Pinpoint the cell where the given text exists, returning its (x, y) midpoint coordinate. 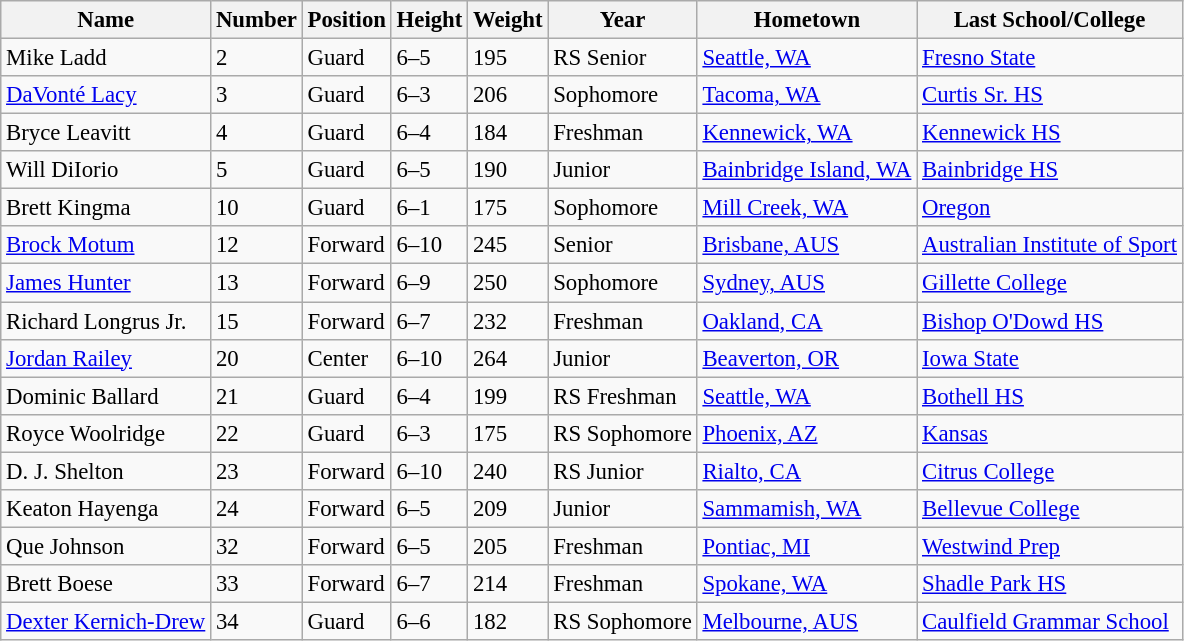
D. J. Shelton (106, 471)
Fresno State (1050, 58)
206 (508, 95)
Name (106, 20)
6–1 (429, 208)
Sydney, AUS (807, 283)
22 (257, 433)
240 (508, 471)
205 (508, 546)
6–9 (429, 283)
2 (257, 58)
Bothell HS (1050, 396)
Bainbridge Island, WA (807, 170)
190 (508, 170)
Rialto, CA (807, 471)
214 (508, 584)
Oakland, CA (807, 321)
Position (346, 20)
Caulfield Grammar School (1050, 621)
Height (429, 20)
Bellevue College (1050, 509)
Westwind Prep (1050, 546)
DaVonté Lacy (106, 95)
Will DiIorio (106, 170)
Australian Institute of Sport (1050, 245)
5 (257, 170)
Que Johnson (106, 546)
Spokane, WA (807, 584)
Royce Woolridge (106, 433)
Mike Ladd (106, 58)
Last School/College (1050, 20)
RS Senior (622, 58)
Hometown (807, 20)
Kennewick HS (1050, 133)
184 (508, 133)
Kennewick, WA (807, 133)
Tacoma, WA (807, 95)
182 (508, 621)
13 (257, 283)
250 (508, 283)
Iowa State (1050, 358)
Dexter Kernich-Drew (106, 621)
3 (257, 95)
4 (257, 133)
Citrus College (1050, 471)
12 (257, 245)
Bishop O'Dowd HS (1050, 321)
Pontiac, MI (807, 546)
RS Freshman (622, 396)
Keaton Hayenga (106, 509)
Bainbridge HS (1050, 170)
264 (508, 358)
20 (257, 358)
33 (257, 584)
Gillette College (1050, 283)
34 (257, 621)
24 (257, 509)
15 (257, 321)
RS Junior (622, 471)
232 (508, 321)
Number (257, 20)
Melbourne, AUS (807, 621)
Year (622, 20)
Phoenix, AZ (807, 433)
245 (508, 245)
209 (508, 509)
Brett Boese (106, 584)
Bryce Leavitt (106, 133)
199 (508, 396)
Brett Kingma (106, 208)
21 (257, 396)
Richard Longrus Jr. (106, 321)
James Hunter (106, 283)
Mill Creek, WA (807, 208)
Curtis Sr. HS (1050, 95)
Brock Motum (106, 245)
Oregon (1050, 208)
Sammamish, WA (807, 509)
32 (257, 546)
Weight (508, 20)
Center (346, 358)
Shadle Park HS (1050, 584)
Jordan Railey (106, 358)
23 (257, 471)
10 (257, 208)
Dominic Ballard (106, 396)
Kansas (1050, 433)
Brisbane, AUS (807, 245)
Senior (622, 245)
Beaverton, OR (807, 358)
195 (508, 58)
6–6 (429, 621)
